For the text-containing cell, return its midpoint in (X, Y) coordinate format. 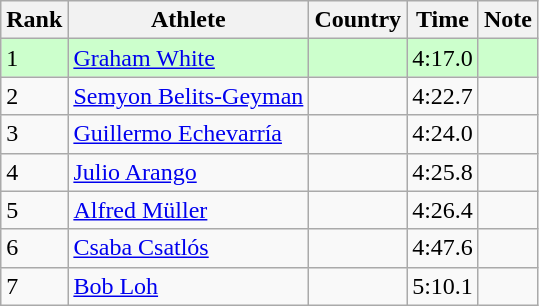
Julio Arango (188, 172)
Semyon Belits-Geyman (188, 96)
4:25.8 (443, 172)
5 (34, 210)
2 (34, 96)
Guillermo Echevarría (188, 134)
1 (34, 58)
Country (358, 20)
Time (443, 20)
Note (508, 20)
3 (34, 134)
5:10.1 (443, 286)
4:24.0 (443, 134)
Rank (34, 20)
6 (34, 248)
4:17.0 (443, 58)
4 (34, 172)
7 (34, 286)
4:47.6 (443, 248)
Graham White (188, 58)
4:26.4 (443, 210)
4:22.7 (443, 96)
Bob Loh (188, 286)
Alfred Müller (188, 210)
Csaba Csatlós (188, 248)
Athlete (188, 20)
